Locate the cell with the specified text and output its (X, Y) center coordinate. 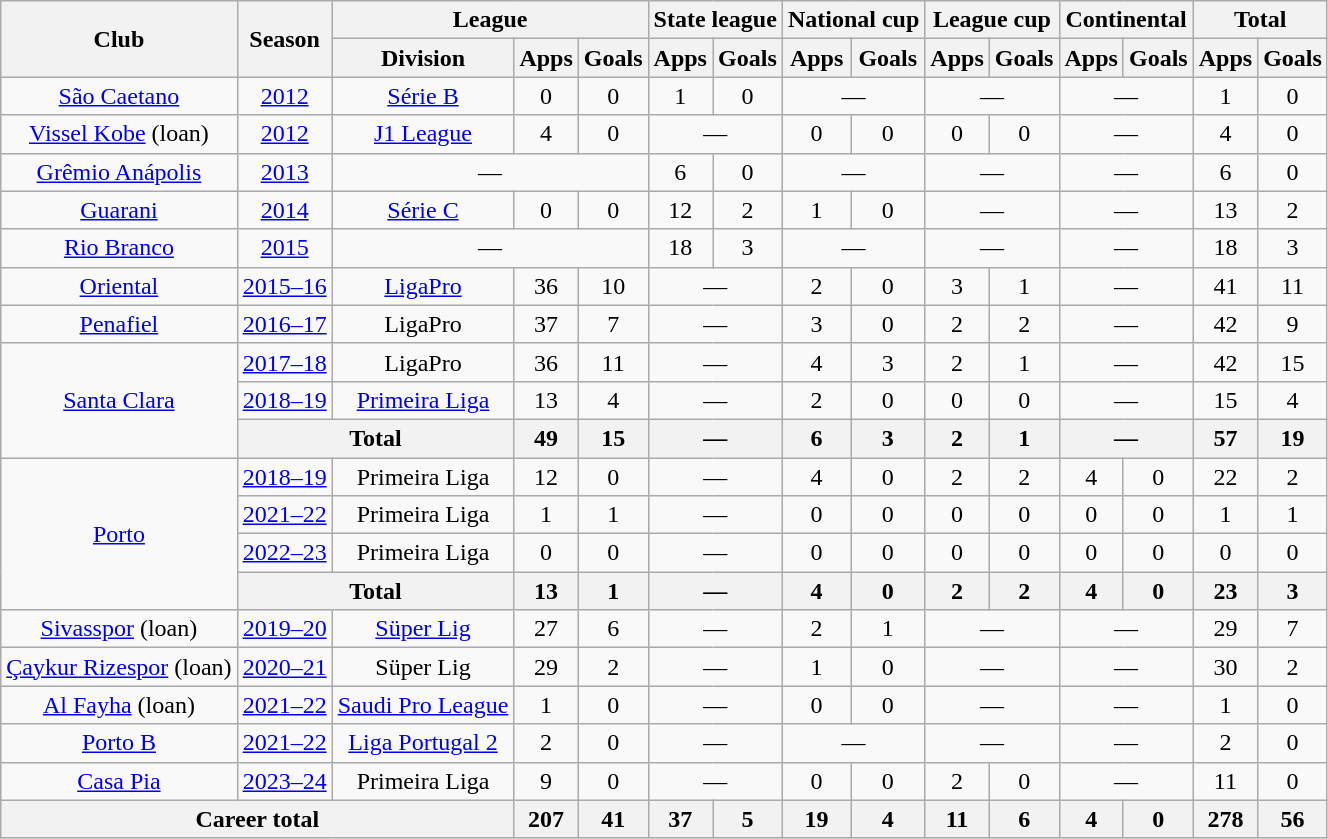
27 (546, 629)
2020–21 (284, 667)
Série C (423, 210)
2015–16 (284, 286)
League cup (992, 20)
Al Fayha (loan) (119, 705)
Santa Clara (119, 400)
J1 League (423, 134)
Sivasspor (loan) (119, 629)
Série B (423, 96)
League (490, 20)
2017–18 (284, 362)
10 (613, 286)
Club (119, 39)
Guarani (119, 210)
National cup (853, 20)
State league (715, 20)
5 (748, 819)
23 (1225, 591)
Porto B (119, 743)
Porto (119, 534)
Grêmio Anápolis (119, 172)
Penafiel (119, 324)
30 (1225, 667)
207 (546, 819)
57 (1225, 438)
Oriental (119, 286)
2015 (284, 248)
Vissel Kobe (loan) (119, 134)
2019–20 (284, 629)
2016–17 (284, 324)
Division (423, 58)
278 (1225, 819)
Season (284, 39)
56 (1293, 819)
49 (546, 438)
Çaykur Rizespor (loan) (119, 667)
São Caetano (119, 96)
2013 (284, 172)
22 (1225, 477)
Liga Portugal 2 (423, 743)
2014 (284, 210)
Saudi Pro League (423, 705)
Career total (258, 819)
Casa Pia (119, 781)
2023–24 (284, 781)
Continental (1126, 20)
2022–23 (284, 553)
Rio Branco (119, 248)
